Capture the cell that displays the provided text and extract its (X, Y) central coordinate. 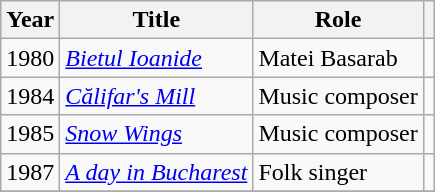
1985 (30, 134)
Călifar's Mill (156, 96)
1980 (30, 58)
Folk singer (338, 172)
Snow Wings (156, 134)
Bietul Ioanide (156, 58)
1984 (30, 96)
Matei Basarab (338, 58)
1987 (30, 172)
Year (30, 20)
Title (156, 20)
A day in Bucharest (156, 172)
Role (338, 20)
